Extract the [x, y] coordinate from the center of the cell holding the provided text.  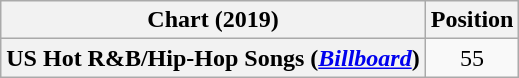
Chart (2019) [213, 20]
US Hot R&B/Hip-Hop Songs (Billboard) [213, 58]
Position [472, 20]
55 [472, 58]
